For the text-containing cell, return its midpoint in (X, Y) coordinate format. 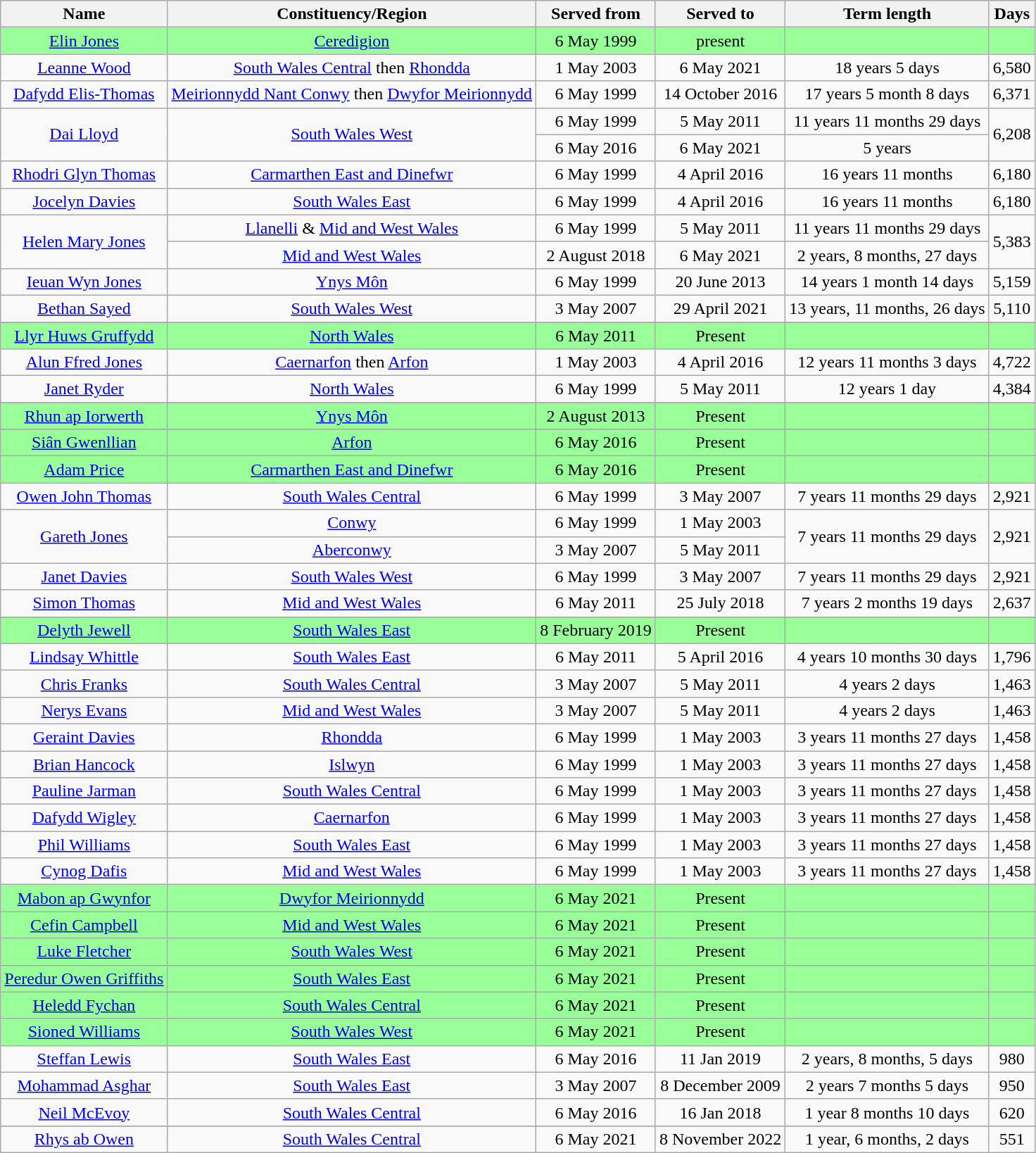
4 years 10 months 30 days (887, 657)
Janet Davies (84, 576)
Mohammad Asghar (84, 1085)
Bethan Sayed (84, 308)
16 Jan 2018 (720, 1112)
2 years, 8 months, 27 days (887, 255)
2 years 7 months 5 days (887, 1085)
5,383 (1012, 241)
Brian Hancock (84, 764)
980 (1012, 1059)
Llanelli & Mid and West Wales (352, 228)
2 August 2013 (596, 416)
Steffan Lewis (84, 1059)
Elin Jones (84, 41)
Rhondda (352, 737)
4,384 (1012, 389)
Pauline Jarman (84, 791)
Adam Price (84, 470)
Gareth Jones (84, 536)
Peredur Owen Griffiths (84, 978)
11 Jan 2019 (720, 1059)
Cefin Campbell (84, 925)
8 December 2009 (720, 1085)
1,796 (1012, 657)
Name (84, 14)
25 July 2018 (720, 603)
8 November 2022 (720, 1139)
Ceredigion (352, 41)
Constituency/Region (352, 14)
Meirionnydd Nant Conwy then Dwyfor Meirionnydd (352, 94)
Caernarfon then Arfon (352, 363)
Sioned Williams (84, 1032)
6,371 (1012, 94)
Dwyfor Meirionnydd (352, 898)
20 June 2013 (720, 282)
Chris Franks (84, 683)
Phil Williams (84, 845)
Arfon (352, 443)
1 year 8 months 10 days (887, 1112)
Alun Ffred Jones (84, 363)
1 year, 6 months, 2 days (887, 1139)
Aberconwy (352, 550)
Lindsay Whittle (84, 657)
Islwyn (352, 764)
6,208 (1012, 134)
13 years, 11 months, 26 days (887, 308)
Heledd Fychan (84, 1005)
Dai Lloyd (84, 134)
Ieuan Wyn Jones (84, 282)
Helen Mary Jones (84, 241)
Simon Thomas (84, 603)
2 years, 8 months, 5 days (887, 1059)
Term length (887, 14)
Mabon ap Gwynfor (84, 898)
Owen John Thomas (84, 496)
12 years 11 months 3 days (887, 363)
14 years 1 month 14 days (887, 282)
5 April 2016 (720, 657)
950 (1012, 1085)
18 years 5 days (887, 68)
6,580 (1012, 68)
5 years (887, 148)
Conwy (352, 523)
Rhun ap Iorwerth (84, 416)
29 April 2021 (720, 308)
Llyr Huws Gruffydd (84, 336)
Days (1012, 14)
Served from (596, 14)
Caernarfon (352, 818)
Rhodri Glyn Thomas (84, 175)
Nerys Evans (84, 710)
Janet Ryder (84, 389)
Delyth Jewell (84, 630)
17 years 5 month 8 days (887, 94)
Dafydd Wigley (84, 818)
Geraint Davies (84, 737)
7 years 2 months 19 days (887, 603)
present (720, 41)
Cynog Dafis (84, 871)
Siân Gwenllian (84, 443)
Luke Fletcher (84, 952)
551 (1012, 1139)
8 February 2019 (596, 630)
4,722 (1012, 363)
Rhys ab Owen (84, 1139)
Neil McEvoy (84, 1112)
2 August 2018 (596, 255)
Served to (720, 14)
South Wales Central then Rhondda (352, 68)
5,159 (1012, 282)
5,110 (1012, 308)
Leanne Wood (84, 68)
Jocelyn Davies (84, 201)
620 (1012, 1112)
14 October 2016 (720, 94)
2,637 (1012, 603)
Dafydd Elis-Thomas (84, 94)
12 years 1 day (887, 389)
